Capture the cell that displays the provided text and extract its [X, Y] central coordinate. 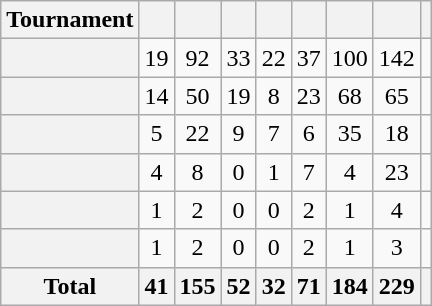
65 [396, 96]
32 [274, 286]
50 [198, 96]
229 [396, 286]
155 [198, 286]
Total [70, 286]
6 [308, 134]
184 [350, 286]
92 [198, 58]
35 [350, 134]
100 [350, 58]
41 [156, 286]
Tournament [70, 20]
71 [308, 286]
14 [156, 96]
9 [238, 134]
52 [238, 286]
5 [156, 134]
3 [396, 248]
37 [308, 58]
68 [350, 96]
33 [238, 58]
142 [396, 58]
18 [396, 134]
